Scan for the cell matching the given text and deliver its [X, Y] coordinate at center. 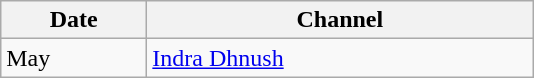
May [74, 58]
Channel [340, 20]
Date [74, 20]
Indra Dhnush [340, 58]
